Return (X, Y) of the center of cell containing provided text 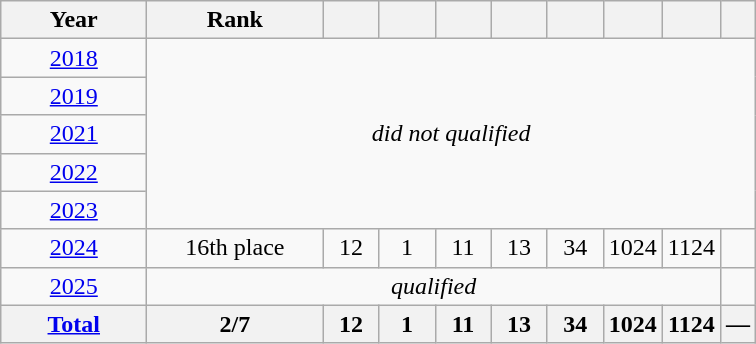
qualified (434, 286)
Rank (235, 20)
16th place (235, 248)
— (738, 324)
2018 (74, 58)
2022 (74, 172)
2024 (74, 248)
did not qualified (452, 134)
2/7 (235, 324)
Year (74, 20)
Total (74, 324)
2025 (74, 286)
2023 (74, 210)
2019 (74, 96)
2021 (74, 134)
